Extract the [X, Y] coordinate from the center of the cell holding the provided text.  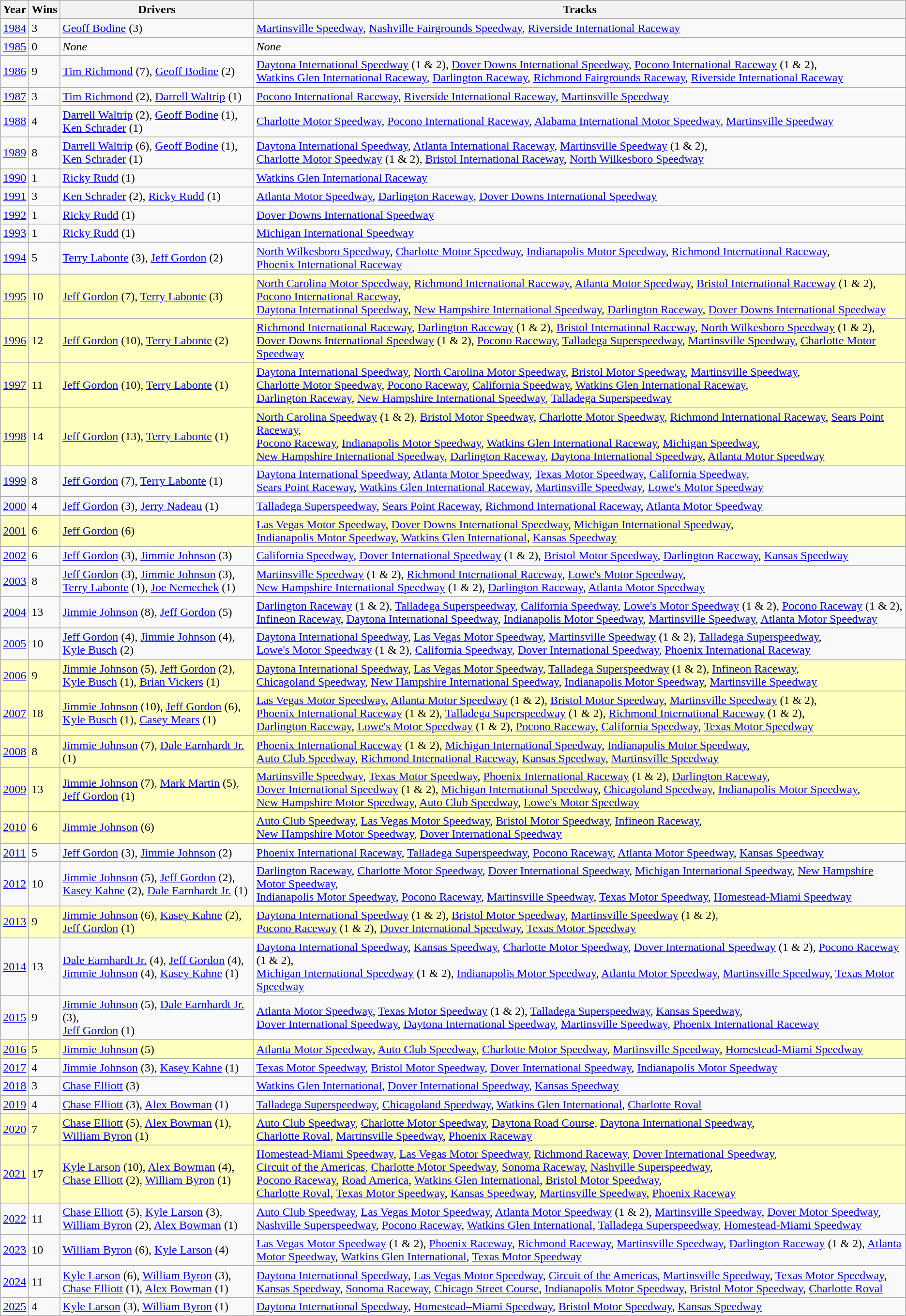
Watkins Glen International Raceway [580, 178]
Chase Elliott (5), Alex Bowman (1), William Byron (1) [157, 1129]
2025 [15, 1306]
2021 [15, 1174]
1997 [15, 385]
2008 [15, 751]
2010 [15, 827]
7 [45, 1129]
Dale Earnhardt Jr. (4), Jeff Gordon (4), Jimmie Johnson (4), Kasey Kahne (1) [157, 966]
Darrell Waltrip (2), Geoff Bodine (1), Ken Schrader (1) [157, 121]
2009 [15, 789]
Kyle Larson (6), William Byron (3), Chase Elliott (1), Alex Bowman (1) [157, 1281]
Jimmie Johnson (5), Jeff Gordon (2), Kyle Busch (1), Brian Vickers (1) [157, 675]
Jimmie Johnson (3), Kasey Kahne (1) [157, 1068]
Kyle Larson (3), William Byron (1) [157, 1306]
Phoenix International Raceway, Talladega Superspeedway, Pocono Raceway, Atlanta Motor Speedway, Kansas Speedway [580, 853]
Year [15, 10]
1988 [15, 121]
Ken Schrader (2), Ricky Rudd (1) [157, 196]
1990 [15, 178]
2022 [15, 1218]
2020 [15, 1129]
Jeff Gordon (3), Jimmie Johnson (3) [157, 556]
Daytona International Speedway, Homestead–Miami Speedway, Bristol Motor Speedway, Kansas Speedway [580, 1306]
2019 [15, 1104]
Geoff Bodine (3) [157, 28]
Jimmie Johnson (6) [157, 827]
2014 [15, 966]
2007 [15, 713]
Texas Motor Speedway, Bristol Motor Speedway, Dover International Speedway, Indianapolis Motor Speedway [580, 1068]
Talladega Superspeedway, Sears Point Raceway, Richmond International Raceway, Atlanta Motor Speedway [580, 506]
Jeff Gordon (3), Jimmie Johnson (2) [157, 853]
Watkins Glen International, Dover International Speedway, Kansas Speedway [580, 1086]
1989 [15, 153]
Jimmie Johnson (7), Mark Martin (5), Jeff Gordon (1) [157, 789]
Pocono International Raceway, Riverside International Raceway, Martinsville Speedway [580, 96]
1986 [15, 72]
2015 [15, 1018]
1998 [15, 437]
Jimmie Johnson (8), Jeff Gordon (5) [157, 612]
18 [45, 713]
Tim Richmond (2), Darrell Waltrip (1) [157, 96]
Darrell Waltrip (6), Geoff Bodine (1), Ken Schrader (1) [157, 153]
2016 [15, 1049]
Atlanta Motor Speedway, Auto Club Speedway, Charlotte Motor Speedway, Martinsville Speedway, Homestead-Miami Speedway [580, 1049]
1995 [15, 296]
Auto Club Speedway, Las Vegas Motor Speedway, Bristol Motor Speedway, Infineon Raceway, New Hampshire Motor Speedway, Dover International Speedway [580, 827]
12 [45, 341]
Jeff Gordon (13), Terry Labonte (1) [157, 437]
17 [45, 1174]
14 [45, 437]
2000 [15, 506]
1985 [15, 46]
Jeff Gordon (10), Terry Labonte (1) [157, 385]
1999 [15, 481]
Charlotte Motor Speedway, Pocono International Raceway, Alabama International Motor Speedway, Martinsville Speedway [580, 121]
Chase Elliott (5), Kyle Larson (3), William Byron (2), Alex Bowman (1) [157, 1218]
Jeff Gordon (6) [157, 531]
2011 [15, 853]
California Speedway, Dover International Speedway (1 & 2), Bristol Motor Speedway, Darlington Raceway, Kansas Speedway [580, 556]
Jimmie Johnson (5), Dale Earnhardt Jr. (3), Jeff Gordon (1) [157, 1018]
2013 [15, 922]
2012 [15, 884]
2023 [15, 1250]
2005 [15, 644]
Drivers [157, 10]
North Wilkesboro Speedway, Charlotte Motor Speedway, Indianapolis Motor Speedway, Richmond International Raceway, Phoenix International Raceway [580, 258]
Jeff Gordon (10), Terry Labonte (2) [157, 341]
2003 [15, 581]
Michigan International Speedway [580, 233]
Martinsville Speedway, Nashville Fairgrounds Speedway, Riverside International Raceway [580, 28]
Jeff Gordon (4), Jimmie Johnson (4), Kyle Busch (2) [157, 644]
Dover Downs International Speedway [580, 214]
2018 [15, 1086]
1994 [15, 258]
Jeff Gordon (7), Terry Labonte (3) [157, 296]
Jimmie Johnson (6), Kasey Kahne (2), Jeff Gordon (1) [157, 922]
Jimmie Johnson (5) [157, 1049]
Terry Labonte (3), Jeff Gordon (2) [157, 258]
Tracks [580, 10]
Jeff Gordon (3), Jimmie Johnson (3), Terry Labonte (1), Joe Nemechek (1) [157, 581]
2017 [15, 1068]
William Byron (6), Kyle Larson (4) [157, 1250]
2002 [15, 556]
Jeff Gordon (3), Jerry Nadeau (1) [157, 506]
1992 [15, 214]
2001 [15, 531]
1993 [15, 233]
Atlanta Motor Speedway, Darlington Raceway, Dover Downs International Speedway [580, 196]
Tim Richmond (7), Geoff Bodine (2) [157, 72]
1996 [15, 341]
1987 [15, 96]
Talladega Superspeedway, Chicagoland Speedway, Watkins Glen International, Charlotte Roval [580, 1104]
Jeff Gordon (7), Terry Labonte (1) [157, 481]
Jimmie Johnson (7), Dale Earnhardt Jr. (1) [157, 751]
Jimmie Johnson (10), Jeff Gordon (6), Kyle Busch (1), Casey Mears (1) [157, 713]
Chase Elliott (3), Alex Bowman (1) [157, 1104]
Chase Elliott (3) [157, 1086]
Kyle Larson (10), Alex Bowman (4), Chase Elliott (2), William Byron (1) [157, 1174]
Jimmie Johnson (5), Jeff Gordon (2), Kasey Kahne (2), Dale Earnhardt Jr. (1) [157, 884]
1984 [15, 28]
Wins [45, 10]
0 [45, 46]
2006 [15, 675]
1991 [15, 196]
2004 [15, 612]
2024 [15, 1281]
